Determine the (X, Y) coordinate at the center of the cell enclosing the given text.  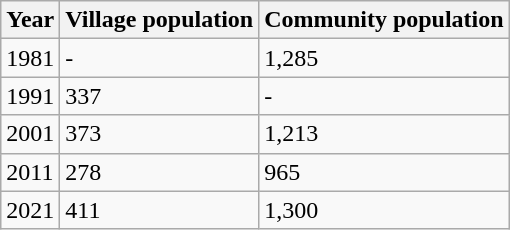
1981 (30, 58)
2001 (30, 134)
Village population (160, 20)
373 (160, 134)
Community population (384, 20)
2021 (30, 210)
278 (160, 172)
1991 (30, 96)
965 (384, 172)
411 (160, 210)
Year (30, 20)
1,300 (384, 210)
1,213 (384, 134)
1,285 (384, 58)
337 (160, 96)
2011 (30, 172)
